Pinpoint the cell where the given text exists, returning its [x, y] midpoint coordinate. 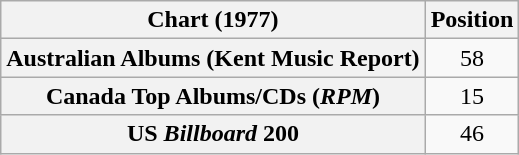
46 [472, 134]
Canada Top Albums/CDs (RPM) [213, 96]
58 [472, 58]
Chart (1977) [213, 20]
US Billboard 200 [213, 134]
Australian Albums (Kent Music Report) [213, 58]
Position [472, 20]
15 [472, 96]
